Output the [X, Y] coordinate of the center of the cell containing the given text.  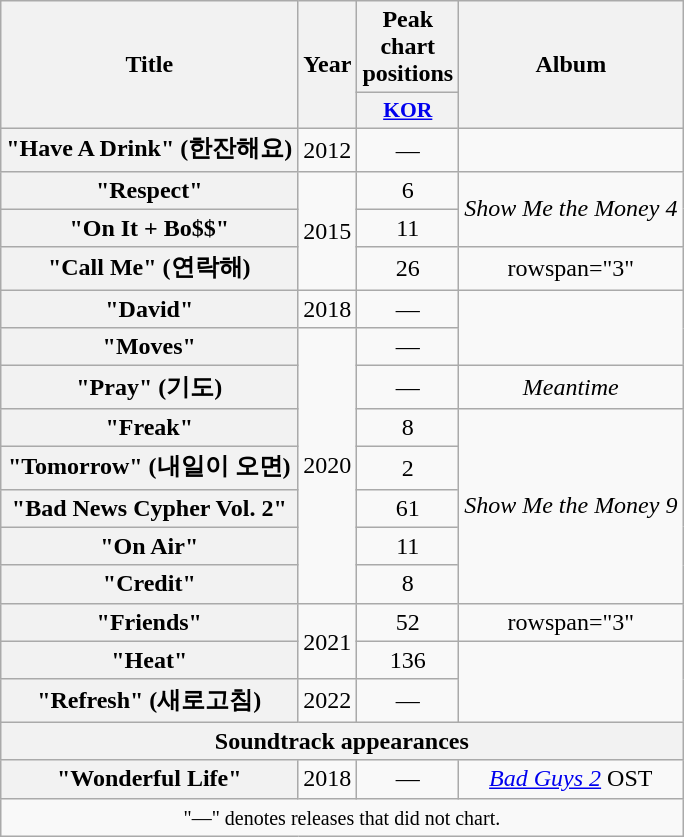
Title [150, 65]
KOR [408, 111]
Year [328, 65]
Show Me the Money 4 [571, 209]
Bad Guys 2 OST [571, 779]
6 [408, 190]
"Wonderful Life" [150, 779]
52 [408, 622]
2015 [328, 230]
"Pray" (기도) [150, 388]
"Call Me" (연락해) [150, 268]
Show Me the Money 9 [571, 506]
"Freak" [150, 427]
136 [408, 660]
2020 [328, 466]
"Bad News Cypher Vol. 2" [150, 508]
"Heat" [150, 660]
61 [408, 508]
"Friends" [150, 622]
2012 [328, 150]
"Refresh" (새로고침) [150, 700]
"Credit" [150, 584]
"Tomorrow" (내일이 오면) [150, 468]
"Respect" [150, 190]
Album [571, 65]
"Have A Drink" (한잔해요) [150, 150]
"Moves" [150, 347]
Soundtrack appearances [342, 741]
Meantime [571, 388]
Peak chart positions [408, 47]
"On It + Bo$$" [150, 228]
2021 [328, 641]
"David" [150, 309]
"On Air" [150, 546]
2 [408, 468]
"—" denotes releases that did not chart. [342, 817]
2022 [328, 700]
26 [408, 268]
